From the cell containing the given text, extract its center point as (X, Y) coordinate. 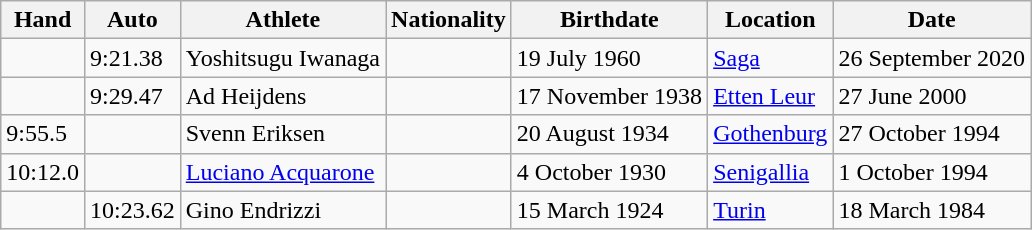
4 October 1930 (609, 172)
9:29.47 (132, 96)
Date (932, 20)
Gino Endrizzi (282, 210)
Luciano Acquarone (282, 172)
1 October 1994 (932, 172)
19 July 1960 (609, 58)
Yoshitsugu Iwanaga (282, 58)
17 November 1938 (609, 96)
Turin (770, 210)
10:23.62 (132, 210)
Senigallia (770, 172)
Location (770, 20)
9:55.5 (43, 134)
Athlete (282, 20)
9:21.38 (132, 58)
Gothenburg (770, 134)
27 June 2000 (932, 96)
Birthdate (609, 20)
26 September 2020 (932, 58)
Auto (132, 20)
Svenn Eriksen (282, 134)
18 March 1984 (932, 210)
27 October 1994 (932, 134)
Nationality (449, 20)
10:12.0 (43, 172)
Saga (770, 58)
20 August 1934 (609, 134)
Etten Leur (770, 96)
Hand (43, 20)
Ad Heijdens (282, 96)
15 March 1924 (609, 210)
